Return (X, Y) of the center of cell containing provided text 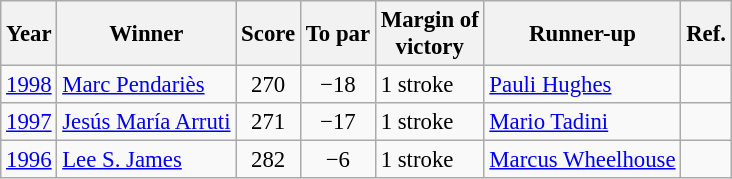
Pauli Hughes (582, 85)
−6 (338, 160)
Winner (146, 34)
−18 (338, 85)
Mario Tadini (582, 122)
Lee S. James (146, 160)
1997 (29, 122)
Year (29, 34)
To par (338, 34)
Marcus Wheelhouse (582, 160)
Runner-up (582, 34)
Margin ofvictory (430, 34)
Jesús María Arruti (146, 122)
Score (268, 34)
1996 (29, 160)
282 (268, 160)
Ref. (706, 34)
1998 (29, 85)
−17 (338, 122)
270 (268, 85)
Marc Pendariès (146, 85)
271 (268, 122)
